Return the (X, Y) coordinate for the center point of the cell that contains the specified text.  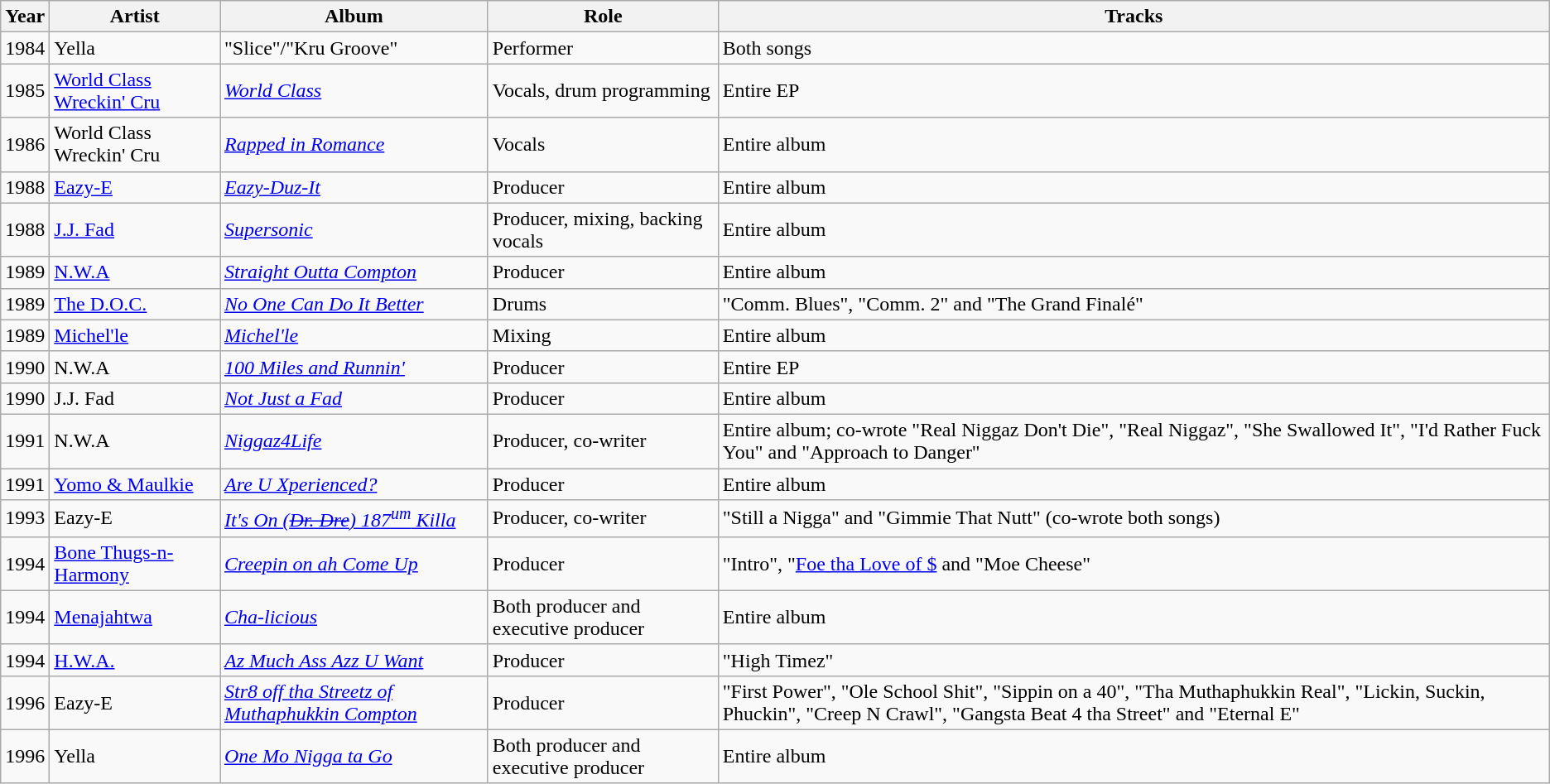
Role (603, 17)
No One Can Do It Better (354, 304)
Niggaz4Life (354, 440)
"Slice"/"Kru Groove" (354, 48)
Performer (603, 48)
1986 (25, 144)
Album (354, 17)
The D.O.C. (135, 304)
"Comm. Blues", "Comm. 2" and "The Grand Finalé" (1134, 304)
Year (25, 17)
World Class (354, 91)
Eazy-Duz-It (354, 187)
Creepin on ah Come Up (354, 563)
100 Miles and Runnin' (354, 367)
1985 (25, 91)
Az Much Ass Azz U Want (354, 660)
Menajahtwa (135, 618)
It's On (Dr. Dre) 187um Killa (354, 518)
1984 (25, 48)
"Still a Nigga" and "Gimmie That Nutt" (co-wrote both songs) (1134, 518)
Entire album; co-wrote "Real Niggaz Don't Die", "Real Niggaz", "She Swallowed It", "I'd Rather Fuck You" and "Approach to Danger" (1134, 440)
Cha-licious (354, 618)
Drums (603, 304)
Yomo & Maulkie (135, 484)
"Intro", "Foe tha Love of $ and "Moe Cheese" (1134, 563)
1993 (25, 518)
Both songs (1134, 48)
One Mo Nigga ta Go (354, 757)
Vocals, drum programming (603, 91)
Straight Outta Compton (354, 272)
H.W.A. (135, 660)
Not Just a Fad (354, 398)
Str8 off tha Streetz of Muthaphukkin Compton (354, 702)
Are U Xperienced? (354, 484)
"High Timez" (1134, 660)
Producer, mixing, backing vocals (603, 230)
Rapped in Romance (354, 144)
Bone Thugs-n-Harmony (135, 563)
Supersonic (354, 230)
Vocals (603, 144)
Artist (135, 17)
Tracks (1134, 17)
Mixing (603, 335)
